Capture the cell that displays the provided text and extract its [X, Y] central coordinate. 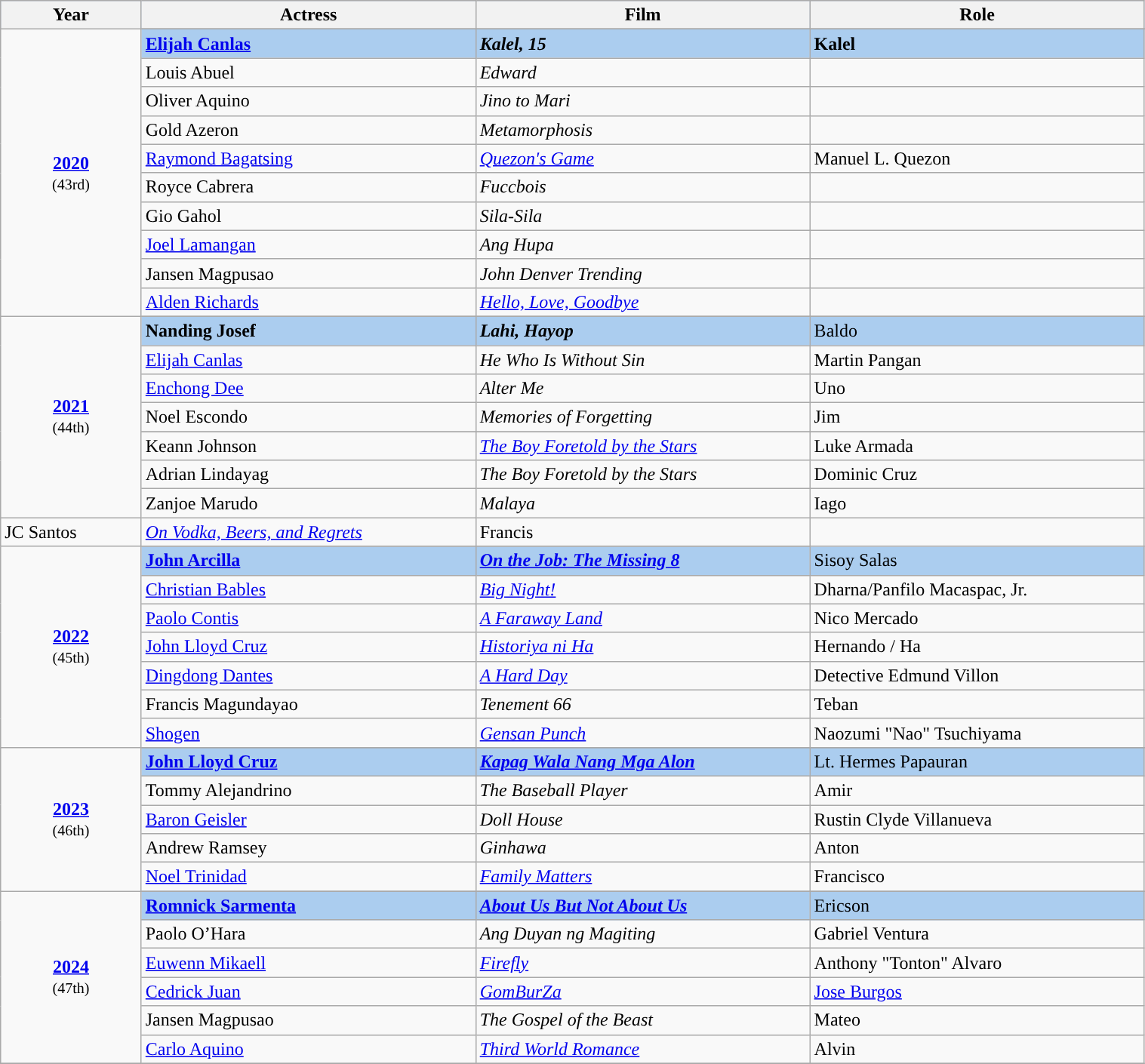
Jino to Mari [643, 101]
Hernando / Ha [977, 647]
Luke Armada [977, 446]
Baron Geisler [308, 819]
Ang Duyan ng Magiting [643, 934]
Oliver Aquino [308, 101]
Alden Richards [308, 302]
The Baseball Player [643, 790]
Edward [643, 72]
Jose Burgos [977, 992]
Firefly [643, 963]
Malaya [643, 503]
John Denver Trending [643, 273]
Quezon's Game [643, 158]
Dharna/Panfilo Macaspac, Jr. [977, 589]
He Who Is Without Sin [643, 360]
Year [71, 15]
2021(44th) [71, 417]
Memories of Forgetting [643, 417]
Francisco [977, 877]
Paolo O’Hara [308, 934]
Anton [977, 848]
Kalel [977, 44]
Detective Edmund Villon [977, 675]
Uno [977, 389]
Shogen [308, 733]
Manuel L. Quezon [977, 158]
Nico Mercado [977, 618]
Gensan Punch [643, 733]
Alter Me [643, 389]
Euwenn Mikaell [308, 963]
Doll House [643, 819]
About Us But Not About Us [643, 906]
Romnick Sarmenta [308, 906]
2024(47th) [71, 977]
Big Night! [643, 589]
Iago [977, 503]
Enchong Dee [308, 389]
The Gospel of the Beast [643, 1020]
Francis [643, 532]
Jim [977, 417]
Lt. Hermes Papauran [977, 761]
Francis Magundayao [308, 704]
Film [643, 15]
Louis Abuel [308, 72]
Alvin [977, 1049]
Fuccbois [643, 187]
Carlo Aquino [308, 1049]
Family Matters [643, 877]
Royce Cabrera [308, 187]
Teban [977, 704]
A Hard Day [643, 675]
Rustin Clyde Villanueva [977, 819]
Sisoy Salas [977, 561]
2020(43rd) [71, 174]
Tenement 66 [643, 704]
Kapag Wala Nang Mga Alon [643, 761]
Naozumi "Nao" Tsuchiyama [977, 733]
A Faraway Land [643, 618]
2022(45th) [71, 647]
Lahi, Hayop [643, 331]
Historiya ni Ha [643, 647]
John Arcilla [308, 561]
Christian Bables [308, 589]
Raymond Bagatsing [308, 158]
Noel Escondo [308, 417]
Role [977, 15]
Gold Azeron [308, 130]
Cedrick Juan [308, 992]
Ang Hupa [643, 244]
Gabriel Ventura [977, 934]
Metamorphosis [643, 130]
Gio Gahol [308, 216]
GomBurZa [643, 992]
On Vodka, Beers, and Regrets [308, 532]
Adrian Lindayag [308, 475]
Anthony "Tonton" Alvaro [977, 963]
2023(46th) [71, 819]
Sila-Sila [643, 216]
Hello, Love, Goodbye [643, 302]
JC Santos [71, 532]
Ericson [977, 906]
Third World Romance [643, 1049]
Noel Trinidad [308, 877]
Zanjoe Marudo [308, 503]
Kalel, 15 [643, 44]
Amir [977, 790]
Nanding Josef [308, 331]
Andrew Ramsey [308, 848]
On the Job: The Missing 8 [643, 561]
Paolo Contis [308, 618]
Mateo [977, 1020]
Baldo [977, 331]
Ginhawa [643, 848]
Martin Pangan [977, 360]
Tommy Alejandrino [308, 790]
Actress [308, 15]
Keann Johnson [308, 446]
Dingdong Dantes [308, 675]
Dominic Cruz [977, 475]
Joel Lamangan [308, 244]
